Determine the (X, Y) coordinate at the center of the cell enclosing the given text.  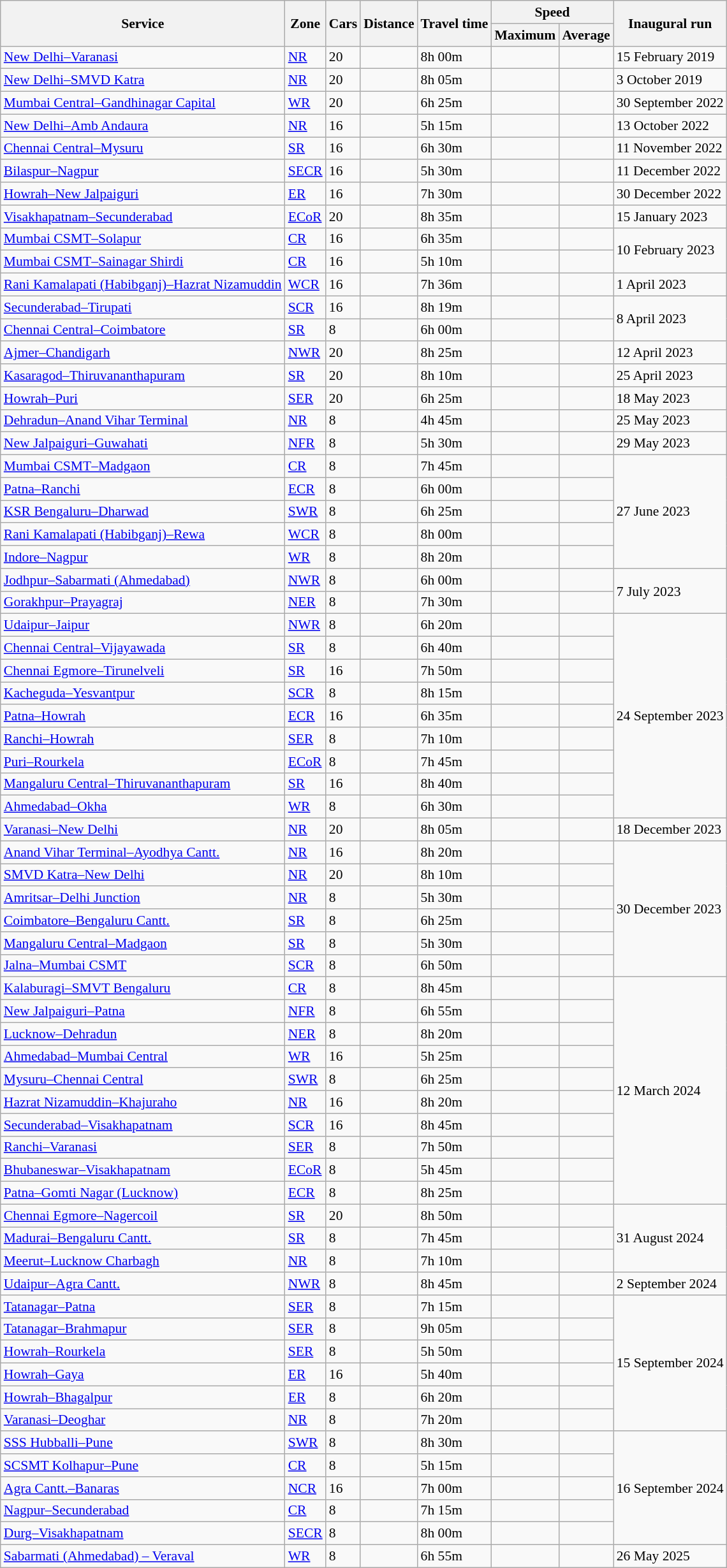
25 May 2023 (670, 421)
Secunderabad–Tirupati (143, 307)
29 May 2023 (670, 444)
Kacheguda–Yesvantpur (143, 693)
Visakhapatnam–Secunderabad (143, 217)
Secunderabad–Visakhapatnam (143, 1125)
25 April 2023 (670, 375)
13 October 2022 (670, 126)
Hazrat Nizamuddin–Khajuraho (143, 1102)
SMVD Katra–New Delhi (143, 875)
New Jalpaiguri–Patna (143, 1012)
12 April 2023 (670, 353)
24 September 2023 (670, 716)
3 October 2019 (670, 80)
Chennai Egmore–Tirunelveli (143, 671)
New Delhi–SMVD Katra (143, 80)
8 April 2023 (670, 319)
Coimbatore–Bengaluru Cantt. (143, 920)
New Delhi–Varanasi (143, 57)
Travel time (455, 23)
Kasaragod–Thiruvananthapuram (143, 375)
Bhubaneswar–Visakhapatnam (143, 1170)
Patna–Howrah (143, 716)
2 September 2024 (670, 1284)
Ahmedabad–Okha (143, 807)
15 January 2023 (670, 217)
6h 40m (455, 648)
SCSMT Kolhapur–Pune (143, 1465)
9h 05m (455, 1329)
KSR Bengaluru–Dharwad (143, 512)
8h 35m (455, 217)
Rani Kamalapati (Habibganj)–Rewa (143, 535)
15 February 2019 (670, 57)
Indore–Nagpur (143, 557)
Dehradun–Anand Vihar Terminal (143, 421)
Patna–Ranchi (143, 489)
18 December 2023 (670, 830)
7h 36m (455, 285)
Mumbai CSMT–Madgaon (143, 467)
Tatanagar–Patna (143, 1307)
7h 20m (455, 1420)
Patna–Gomti Nagar (Lucknow) (143, 1193)
SSS Hubballi–Pune (143, 1443)
Ranchi–Howrah (143, 739)
Amritsar–Delhi Junction (143, 898)
Rani Kamalapati (Habibganj)–Hazrat Nizamuddin (143, 285)
Mumbai CSMT–Solapur (143, 239)
Howrah–New Jalpaiguri (143, 194)
Service (143, 23)
Mumbai CSMT–Sainagar Shirdi (143, 262)
Howrah–Rourkela (143, 1352)
New Jalpaiguri–Guwahati (143, 444)
Ranchi–Varanasi (143, 1147)
Varanasi–New Delhi (143, 830)
Mumbai Central–Gandhinagar Capital (143, 103)
Jodhpur–Sabarmati (Ahmedabad) (143, 580)
Anand Vihar Terminal–Ayodhya Cantt. (143, 852)
5h 10m (455, 262)
Inaugural run (670, 23)
Ajmer–Chandigarh (143, 353)
12 March 2024 (670, 1091)
27 June 2023 (670, 512)
Chennai Central–Coimbatore (143, 330)
Jalna–Mumbai CSMT (143, 966)
11 November 2022 (670, 149)
30 December 2023 (670, 909)
8h 50m (455, 1216)
Sabarmati (Ahmedabad) – Veraval (143, 1557)
5h 50m (455, 1352)
Howrah–Bhagalpur (143, 1397)
Lucknow–Dehradun (143, 1034)
5h 25m (455, 1057)
Zone (305, 23)
NCR (305, 1488)
8h 15m (455, 693)
Mysuru–Chennai Central (143, 1080)
Howrah–Puri (143, 398)
30 September 2022 (670, 103)
8h 30m (455, 1443)
1 April 2023 (670, 285)
Mangaluru Central–Madgaon (143, 943)
Bilaspur–Nagpur (143, 171)
New Delhi–Amb Andaura (143, 126)
Speed (552, 12)
Tatanagar–Brahmapur (143, 1329)
Mangaluru Central–Thiruvananthapuram (143, 784)
Distance (389, 23)
16 September 2024 (670, 1488)
Varanasi–Deoghar (143, 1420)
Madurai–Bengaluru Cantt. (143, 1238)
5h 40m (455, 1375)
Chennai Egmore–Nagercoil (143, 1216)
30 December 2022 (670, 194)
7 July 2023 (670, 592)
10 February 2023 (670, 250)
11 December 2022 (670, 171)
Durg–Visakhapatnam (143, 1534)
8h 19m (455, 307)
Udaipur–Agra Cantt. (143, 1284)
Howrah–Gaya (143, 1375)
31 August 2024 (670, 1238)
Maximum (525, 35)
Chennai Central–Mysuru (143, 149)
4h 45m (455, 421)
Meerut–Lucknow Charbagh (143, 1261)
Average (585, 35)
26 May 2025 (670, 1557)
6h 50m (455, 966)
Gorakhpur–Prayagraj (143, 602)
18 May 2023 (670, 398)
15 September 2024 (670, 1363)
Cars (343, 23)
Chennai Central–Vijayawada (143, 648)
Nagpur–Secunderabad (143, 1511)
Ahmedabad–Mumbai Central (143, 1057)
8h 40m (455, 784)
5h 45m (455, 1170)
Puri–Rourkela (143, 762)
Udaipur–Jaipur (143, 625)
Agra Cantt.–Banaras (143, 1488)
7h 00m (455, 1488)
Kalaburagi–SMVT Bengaluru (143, 989)
